Provide the (X, Y) coordinate of the cell's center where the given text is located.  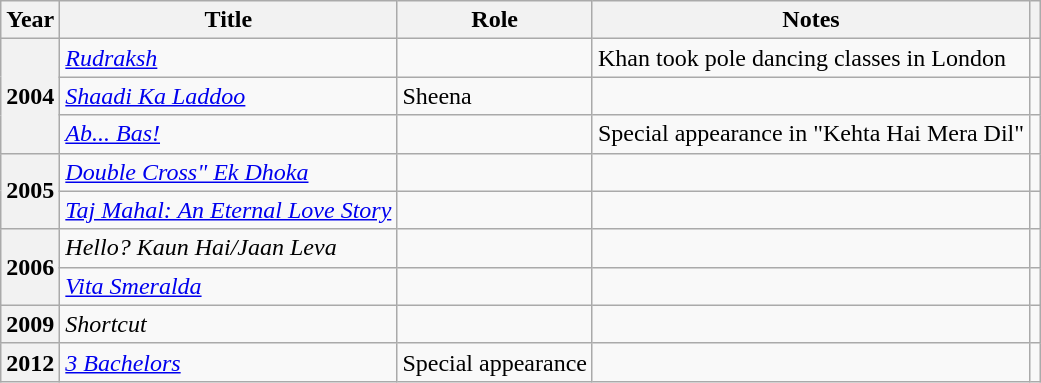
2006 (30, 267)
Khan took pole dancing classes in London (810, 58)
Taj Mahal: An Eternal Love Story (228, 210)
Vita Smeralda (228, 286)
2004 (30, 96)
Ab... Bas! (228, 134)
Role (495, 20)
Rudraksh (228, 58)
Notes (810, 20)
Shortcut (228, 324)
Special appearance in "Kehta Hai Mera Dil" (810, 134)
2009 (30, 324)
Special appearance (495, 362)
Shaadi Ka Laddoo (228, 96)
Hello? Kaun Hai/Jaan Leva (228, 248)
3 Bachelors (228, 362)
Year (30, 20)
Double Cross" Ek Dhoka (228, 172)
2005 (30, 191)
2012 (30, 362)
Sheena (495, 96)
Title (228, 20)
